Return the (x, y) coordinate for the center point of the cell that contains the specified text.  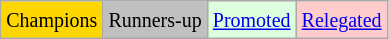
Champions (52, 20)
Promoted (252, 20)
Runners-up (155, 20)
Relegated (342, 20)
